Provide the (X, Y) coordinate of the cell's center where the given text is located.  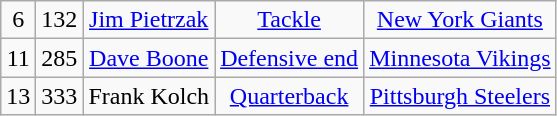
6 (18, 20)
New York Giants (460, 20)
Tackle (290, 20)
Minnesota Vikings (460, 58)
11 (18, 58)
Pittsburgh Steelers (460, 96)
Quarterback (290, 96)
333 (60, 96)
13 (18, 96)
Dave Boone (149, 58)
285 (60, 58)
Defensive end (290, 58)
Frank Kolch (149, 96)
Jim Pietrzak (149, 20)
132 (60, 20)
